For the text-containing cell, return its midpoint in (X, Y) coordinate format. 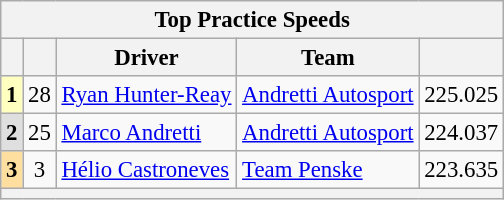
Team Penske (328, 170)
224.037 (462, 133)
Ryan Hunter-Reay (146, 95)
2 (12, 133)
1 (12, 95)
Hélio Castroneves (146, 170)
25 (40, 133)
Top Practice Speeds (252, 20)
223.635 (462, 170)
Driver (146, 58)
225.025 (462, 95)
Marco Andretti (146, 133)
Team (328, 58)
28 (40, 95)
